Return [x, y] of the center of cell containing provided text 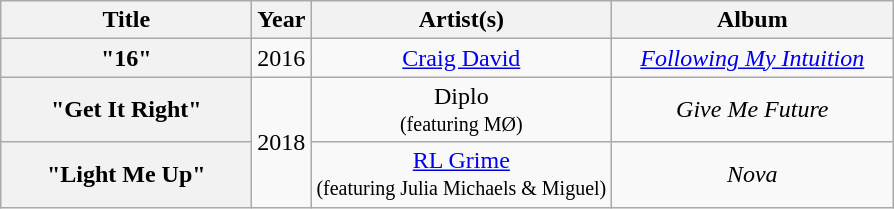
Nova [752, 174]
"Get It Right" [126, 110]
Following My Intuition [752, 58]
Album [752, 20]
Diplo (featuring MØ) [462, 110]
Give Me Future [752, 110]
2018 [282, 142]
"Light Me Up" [126, 174]
Year [282, 20]
Artist(s) [462, 20]
2016 [282, 58]
"16" [126, 58]
Title [126, 20]
RL Grime (featuring Julia Michaels & Miguel) [462, 174]
Craig David [462, 58]
